Detect which cell encompasses the target text, then output its [x, y] center coordinate. 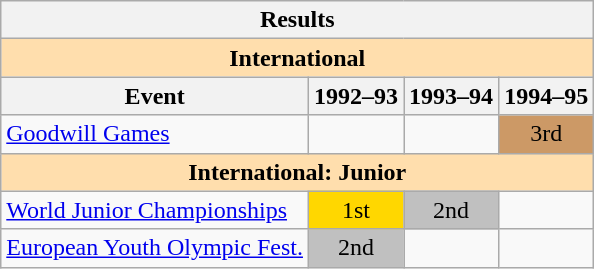
1993–94 [452, 96]
1st [356, 210]
1994–95 [546, 96]
Goodwill Games [155, 134]
Results [298, 20]
European Youth Olympic Fest. [155, 248]
World Junior Championships [155, 210]
International [298, 58]
International: Junior [298, 172]
1992–93 [356, 96]
3rd [546, 134]
Event [155, 96]
